For the text-containing cell, return its midpoint in [x, y] coordinate format. 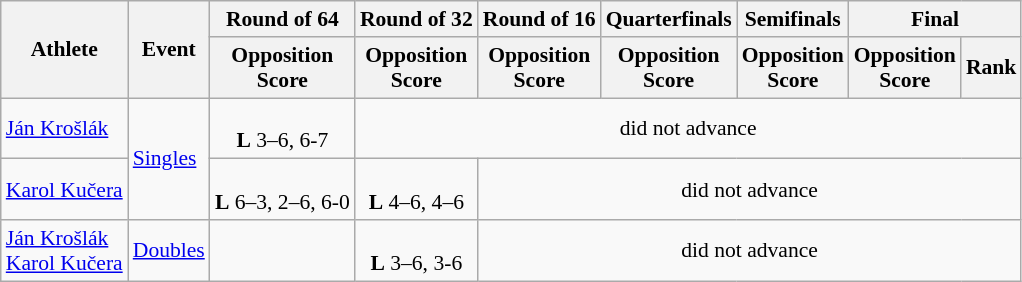
Semifinals [793, 19]
Singles [169, 159]
Rank [992, 68]
Round of 16 [540, 19]
Round of 32 [416, 19]
L 6–3, 2–6, 6-0 [282, 190]
Ján Krošlák [64, 128]
Event [169, 50]
Athlete [64, 50]
Doubles [169, 250]
Round of 64 [282, 19]
Quarterfinals [669, 19]
L 3–6, 3-6 [416, 250]
L 3–6, 6-7 [282, 128]
Ján KrošlákKarol Kučera [64, 250]
L 4–6, 4–6 [416, 190]
Final [936, 19]
Karol Kučera [64, 190]
